For the text-containing cell, return its midpoint in (x, y) coordinate format. 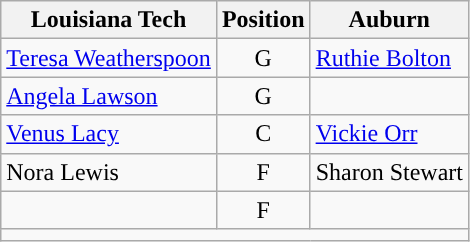
Position (263, 20)
Nora Lewis (109, 172)
Angela Lawson (109, 96)
Teresa Weatherspoon (109, 58)
Ruthie Bolton (389, 58)
Vickie Orr (389, 134)
Auburn (389, 20)
Louisiana Tech (109, 20)
Venus Lacy (109, 134)
Sharon Stewart (389, 172)
C (263, 134)
